Return the [X, Y] coordinate for the center point of the cell that contains the specified text.  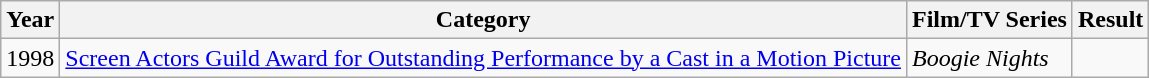
Year [30, 20]
Screen Actors Guild Award for Outstanding Performance by a Cast in a Motion Picture [484, 58]
Result [1110, 20]
1998 [30, 58]
Boogie Nights [989, 58]
Category [484, 20]
Film/TV Series [989, 20]
